Find where the given text appears and provide that cell's center as [x, y] coordinate. 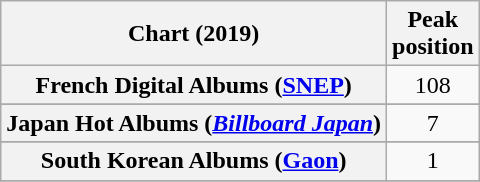
Chart (2019) [194, 34]
108 [433, 85]
South Korean Albums (Gaon) [194, 161]
7 [433, 123]
1 [433, 161]
Japan Hot Albums (Billboard Japan) [194, 123]
French Digital Albums (SNEP) [194, 85]
Peakposition [433, 34]
